From the cell containing the given text, extract its center point as [X, Y] coordinate. 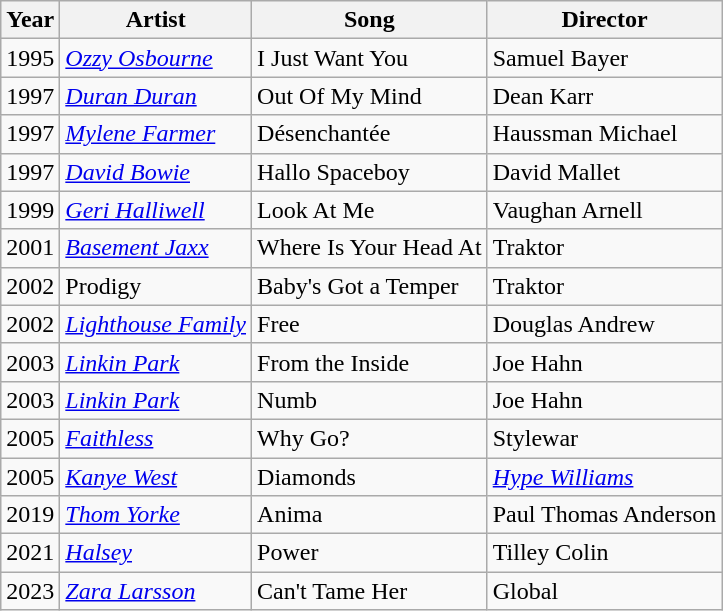
Ozzy Osbourne [156, 58]
Power [370, 553]
Director [604, 20]
Zara Larsson [156, 591]
Why Go? [370, 438]
Prodigy [156, 286]
Hype Williams [604, 477]
Paul Thomas Anderson [604, 515]
Global [604, 591]
Thom Yorke [156, 515]
2019 [30, 515]
Can't Tame Her [370, 591]
Duran Duran [156, 96]
Baby's Got a Temper [370, 286]
1999 [30, 210]
1995 [30, 58]
Faithless [156, 438]
Tilley Colin [604, 553]
David Bowie [156, 172]
David Mallet [604, 172]
Free [370, 324]
Geri Halliwell [156, 210]
Anima [370, 515]
Désenchantée [370, 134]
Dean Karr [604, 96]
Numb [370, 400]
I Just Want You [370, 58]
2001 [30, 248]
2021 [30, 553]
Basement Jaxx [156, 248]
Haussman Michael [604, 134]
Song [370, 20]
Halsey [156, 553]
Artist [156, 20]
Mylene Farmer [156, 134]
Lighthouse Family [156, 324]
Vaughan Arnell [604, 210]
Stylewar [604, 438]
2023 [30, 591]
Douglas Andrew [604, 324]
Year [30, 20]
From the Inside [370, 362]
Diamonds [370, 477]
Look At Me [370, 210]
Samuel Bayer [604, 58]
Hallo Spaceboy [370, 172]
Where Is Your Head At [370, 248]
Out Of My Mind [370, 96]
Kanye West [156, 477]
